Determine the [x, y] coordinate at the center of the cell enclosing the given text.  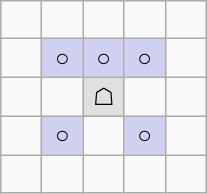
☖ [104, 97]
